Detect which cell encompasses the target text, then output its (x, y) center coordinate. 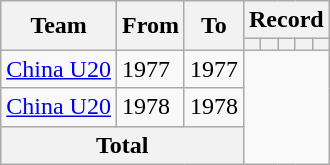
Total (122, 145)
Team (59, 26)
To (214, 26)
Record (286, 20)
From (150, 26)
